Search for the cell housing the specified text and yield its [X, Y] center coordinate. 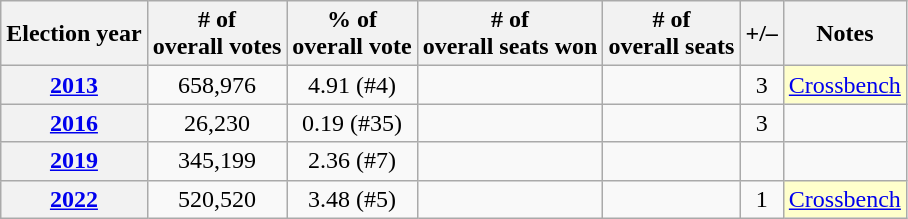
Notes [844, 34]
2016 [74, 123]
26,230 [217, 123]
2019 [74, 161]
520,520 [217, 199]
+/– [762, 34]
# ofoverall seats [672, 34]
3.48 (#5) [352, 199]
2.36 (#7) [352, 161]
1 [762, 199]
345,199 [217, 161]
2013 [74, 85]
Election year [74, 34]
0.19 (#35) [352, 123]
2022 [74, 199]
658,976 [217, 85]
# ofoverall seats won [510, 34]
4.91 (#4) [352, 85]
% ofoverall vote [352, 34]
# ofoverall votes [217, 34]
